Scan for the cell matching the given text and deliver its [X, Y] coordinate at center. 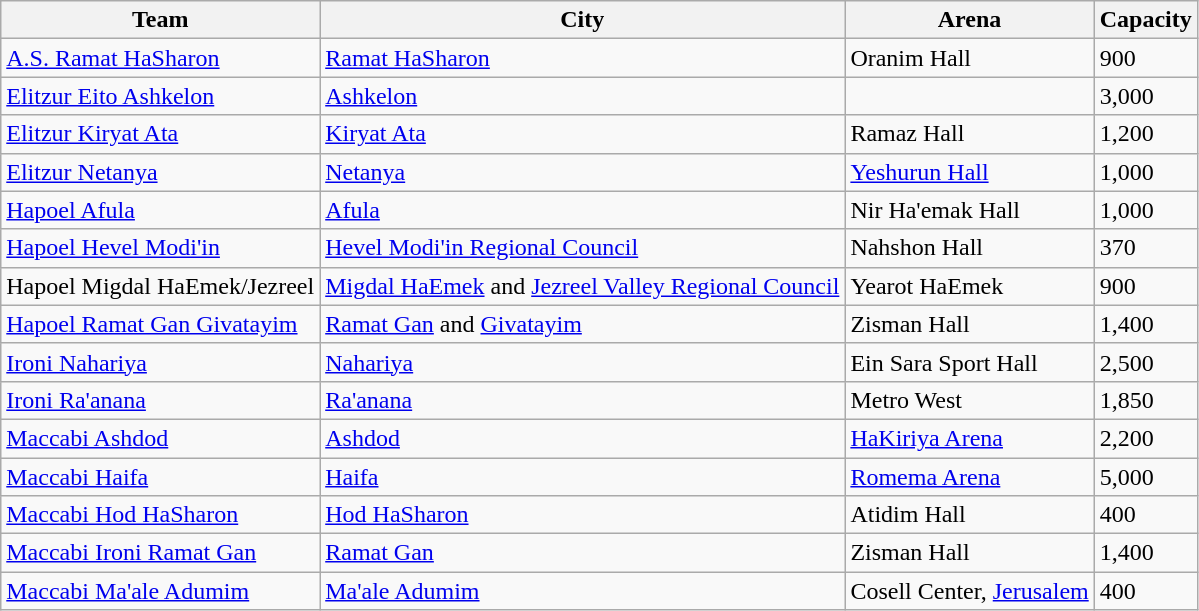
Nahariya [582, 362]
Ironi Nahariya [160, 362]
Ramaz Hall [970, 134]
Ein Sara Sport Hall [970, 362]
Netanya [582, 172]
Ashdod [582, 438]
Metro West [970, 400]
Arena [970, 20]
Hapoel Hevel Modi'in [160, 248]
Hapoel Migdal HaEmek/Jezreel [160, 286]
Hapoel Ramat Gan Givatayim [160, 324]
A.S. Ramat HaSharon [160, 58]
Haifa [582, 477]
Migdal HaEmek and Jezreel Valley Regional Council [582, 286]
Hod HaSharon [582, 515]
Hevel Modi'in Regional Council [582, 248]
Afula [582, 210]
Nir Ha'emak Hall [970, 210]
Maccabi Haifa [160, 477]
1,200 [1146, 134]
Nahshon Hall [970, 248]
Yearot HaEmek [970, 286]
370 [1146, 248]
Team [160, 20]
Cosell Center, Jerusalem [970, 591]
2,200 [1146, 438]
Yeshurun Hall [970, 172]
Oranim Hall [970, 58]
Elitzur Netanya [160, 172]
Maccabi Ma'ale Adumim [160, 591]
Ramat Gan and Givatayim [582, 324]
Atidim Hall [970, 515]
HaKiriya Arena [970, 438]
City [582, 20]
Ma'ale Adumim [582, 591]
Ra'anana [582, 400]
3,000 [1146, 96]
Elitzur Eito Ashkelon [160, 96]
Maccabi Hod HaSharon [160, 515]
Ashkelon [582, 96]
Hapoel Afula [160, 210]
Maccabi Ashdod [160, 438]
Romema Arena [970, 477]
1,850 [1146, 400]
Ramat HaSharon [582, 58]
Capacity [1146, 20]
Kiryat Ata [582, 134]
Maccabi Ironi Ramat Gan [160, 553]
Ramat Gan [582, 553]
Ironi Ra'anana [160, 400]
5,000 [1146, 477]
2,500 [1146, 362]
Elitzur Kiryat Ata [160, 134]
